Search for the cell housing the specified text and yield its (X, Y) center coordinate. 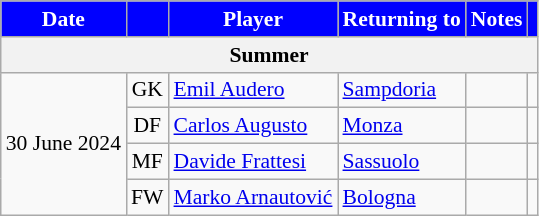
Notes (497, 19)
Returning to (402, 19)
Davide Frattesi (254, 162)
Marko Arnautović (254, 197)
FW (148, 197)
Sampdoria (402, 90)
Date (64, 19)
Emil Audero (254, 90)
GK (148, 90)
DF (148, 126)
30 June 2024 (64, 143)
Sassuolo (402, 162)
Carlos Augusto (254, 126)
Summer (270, 55)
Monza (402, 126)
Player (254, 19)
Bologna (402, 197)
MF (148, 162)
